Determine the (X, Y) coordinate at the center of the cell enclosing the given text.  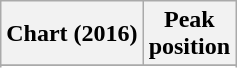
Chart (2016) (72, 34)
Peak position (189, 34)
